Search for the cell housing the specified text and yield its (x, y) center coordinate. 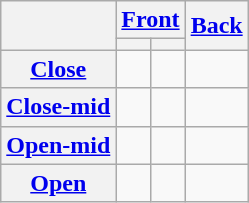
Open-mid (58, 145)
Back (216, 26)
Open (58, 183)
Close-mid (58, 107)
Close (58, 69)
Front (150, 20)
